From the cell containing the given text, extract its center point as (x, y) coordinate. 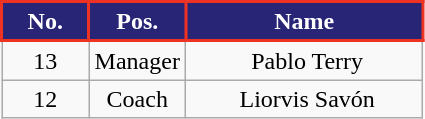
13 (46, 60)
Coach (137, 99)
No. (46, 22)
Pos. (137, 22)
Liorvis Savón (304, 99)
12 (46, 99)
Pablo Terry (304, 60)
Manager (137, 60)
Name (304, 22)
